From the cell containing the given text, extract its center point as (X, Y) coordinate. 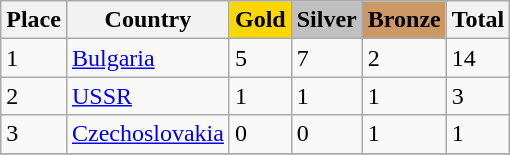
Czechoslovakia (148, 134)
Bulgaria (148, 58)
Total (478, 20)
Bronze (404, 20)
14 (478, 58)
7 (326, 58)
USSR (148, 96)
Gold (260, 20)
Country (148, 20)
Silver (326, 20)
Place (34, 20)
5 (260, 58)
